Detect which cell encompasses the target text, then output its [x, y] center coordinate. 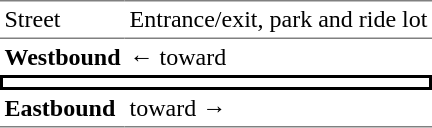
Street [62, 19]
Eastbound [62, 109]
Entrance/exit, park and ride lot [278, 19]
toward → [278, 109]
← toward [278, 57]
Westbound [62, 57]
